From the cell containing the given text, extract its center point as [x, y] coordinate. 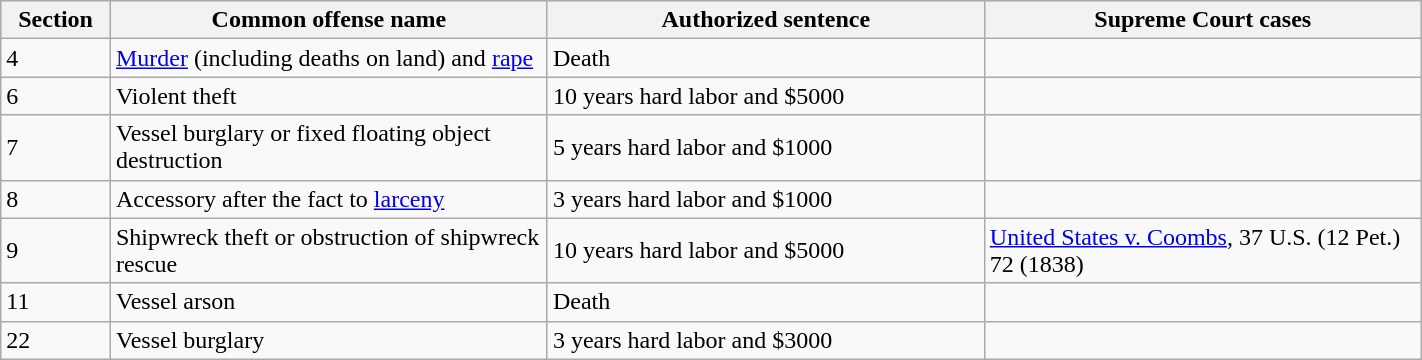
6 [56, 96]
11 [56, 302]
Murder (including deaths on land) and rape [328, 58]
Accessory after the fact to larceny [328, 199]
Common offense name [328, 20]
9 [56, 250]
Vessel arson [328, 302]
Vessel burglary or fixed floating object destruction [328, 148]
United States v. Coombs, 37 U.S. (12 Pet.) 72 (1838) [1202, 250]
Vessel burglary [328, 340]
Authorized sentence [766, 20]
22 [56, 340]
7 [56, 148]
5 years hard labor and $1000 [766, 148]
3 years hard labor and $1000 [766, 199]
8 [56, 199]
4 [56, 58]
Violent theft [328, 96]
3 years hard labor and $3000 [766, 340]
Supreme Court cases [1202, 20]
Shipwreck theft or obstruction of shipwreck rescue [328, 250]
Section [56, 20]
